For the text-containing cell, return its midpoint in [X, Y] coordinate format. 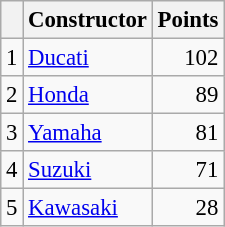
89 [188, 95]
4 [12, 170]
28 [188, 208]
102 [188, 58]
5 [12, 208]
Points [188, 20]
3 [12, 133]
Kawasaki [88, 208]
Yamaha [88, 133]
81 [188, 133]
2 [12, 95]
Ducati [88, 58]
Honda [88, 95]
Suzuki [88, 170]
Constructor [88, 20]
1 [12, 58]
71 [188, 170]
